Determine the [x, y] coordinate at the center of the cell enclosing the given text.  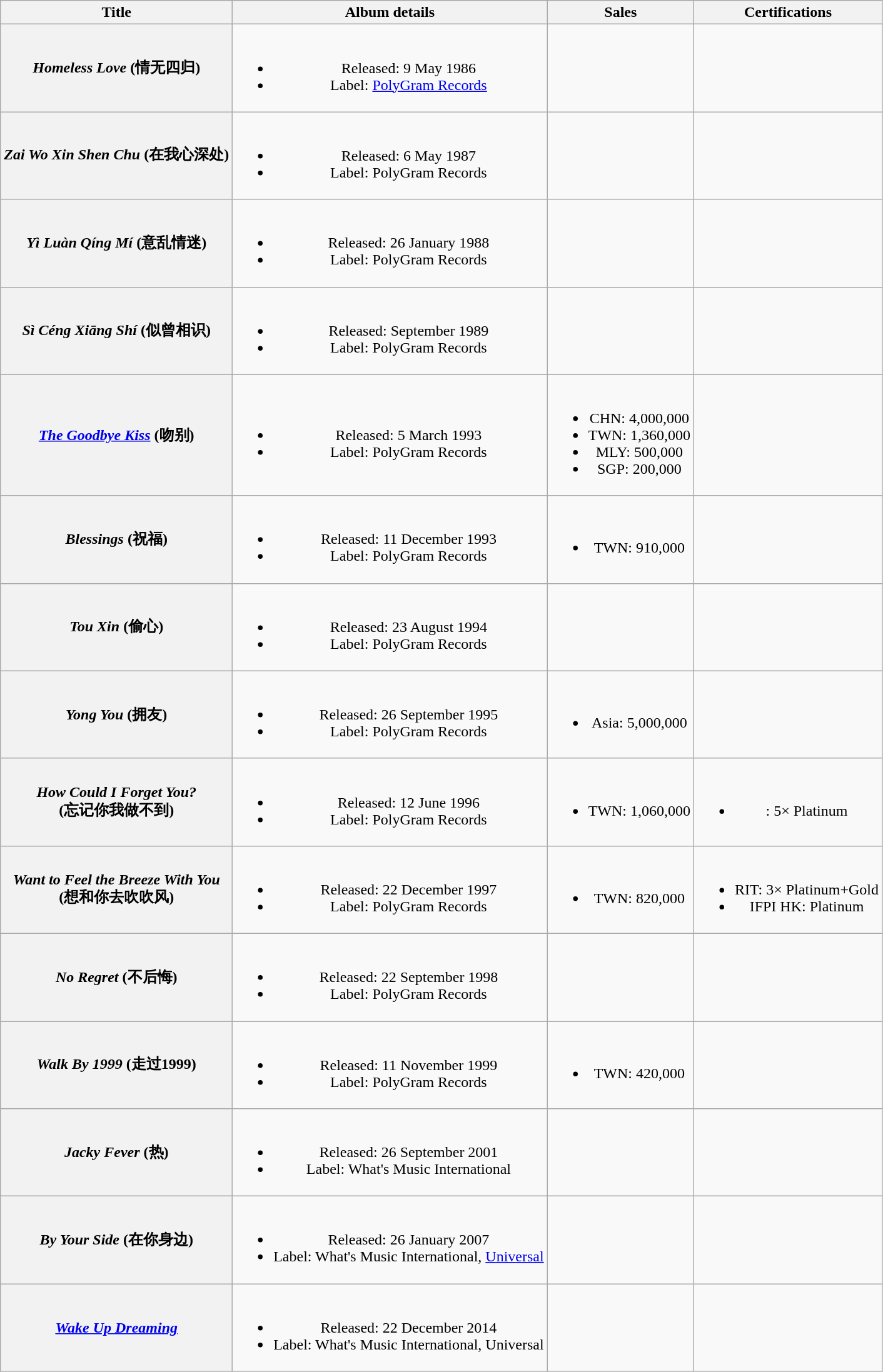
Released: 11 December 1993Label: PolyGram Records [390, 539]
TWN: 910,000 [620, 539]
Zai Wo Xin Shen Chu (在我心深处) [116, 156]
Released: 6 May 1987Label: PolyGram Records [390, 156]
Asia: 5,000,000 [620, 714]
Released: 9 May 1986Label: PolyGram Records [390, 68]
Released: 22 December 2014Label: What's Music International, Universal [390, 1328]
Yì Luàn Qíng Mí (意乱情迷) [116, 243]
By Your Side (在你身边) [116, 1240]
Released: 26 January 2007Label: What's Music International, Universal [390, 1240]
Wake Up Dreaming [116, 1328]
How Could I Forget You?(忘记你我做不到) [116, 802]
Homeless Love (情无四归) [116, 68]
Tou Xin (偷心) [116, 627]
Jacky Fever (热) [116, 1153]
TWN: 420,000 [620, 1065]
Want to Feel the Breeze With You(想和你去吹吹风) [116, 889]
Released: 26 September 2001Label: What's Music International [390, 1153]
Title [116, 13]
Released: 5 March 1993Label: PolyGram Records [390, 435]
Sì Céng Xiāng Shí (似曾相识) [116, 331]
Released: 11 November 1999Label: PolyGram Records [390, 1065]
TWN: 820,000 [620, 889]
Released: September 1989Label: PolyGram Records [390, 331]
Walk By 1999 (走过1999) [116, 1065]
Released: 22 December 1997Label: PolyGram Records [390, 889]
The Goodbye Kiss (吻别) [116, 435]
Certifications [788, 13]
TWN: 1,060,000 [620, 802]
RIT: 3× Platinum+GoldIFPI HK: Platinum [788, 889]
Blessings (祝福) [116, 539]
Yong You (拥友) [116, 714]
Released: 12 June 1996Label: PolyGram Records [390, 802]
Released: 26 January 1988Label: PolyGram Records [390, 243]
CHN: 4,000,000TWN: 1,360,000MLY: 500,000SGP: 200,000 [620, 435]
Album details [390, 13]
Released: 26 September 1995Label: PolyGram Records [390, 714]
: 5× Platinum [788, 802]
Sales [620, 13]
Released: 22 September 1998Label: PolyGram Records [390, 977]
No Regret (不后悔) [116, 977]
Released: 23 August 1994Label: PolyGram Records [390, 627]
